Identify which cell holds the provided text, then report its (X, Y) central coordinate. 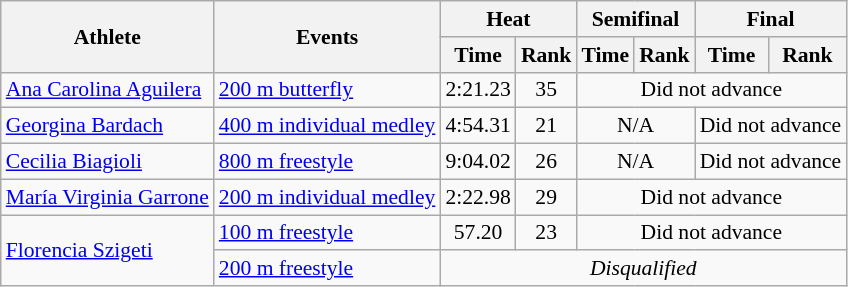
29 (546, 197)
Georgina Bardach (108, 126)
Florencia Szigeti (108, 250)
4:54.31 (478, 126)
María Virginia Garrone (108, 197)
200 m butterfly (328, 90)
Disqualified (643, 269)
Cecilia Biagioli (108, 162)
2:22.98 (478, 197)
800 m freestyle (328, 162)
35 (546, 90)
200 m individual medley (328, 197)
200 m freestyle (328, 269)
21 (546, 126)
Heat (508, 19)
2:21.23 (478, 90)
57.20 (478, 233)
9:04.02 (478, 162)
400 m individual medley (328, 126)
23 (546, 233)
Events (328, 36)
Ana Carolina Aguilera (108, 90)
Athlete (108, 36)
Final (771, 19)
Semifinal (635, 19)
100 m freestyle (328, 233)
26 (546, 162)
